Scan for the cell matching the given text and deliver its [X, Y] coordinate at center. 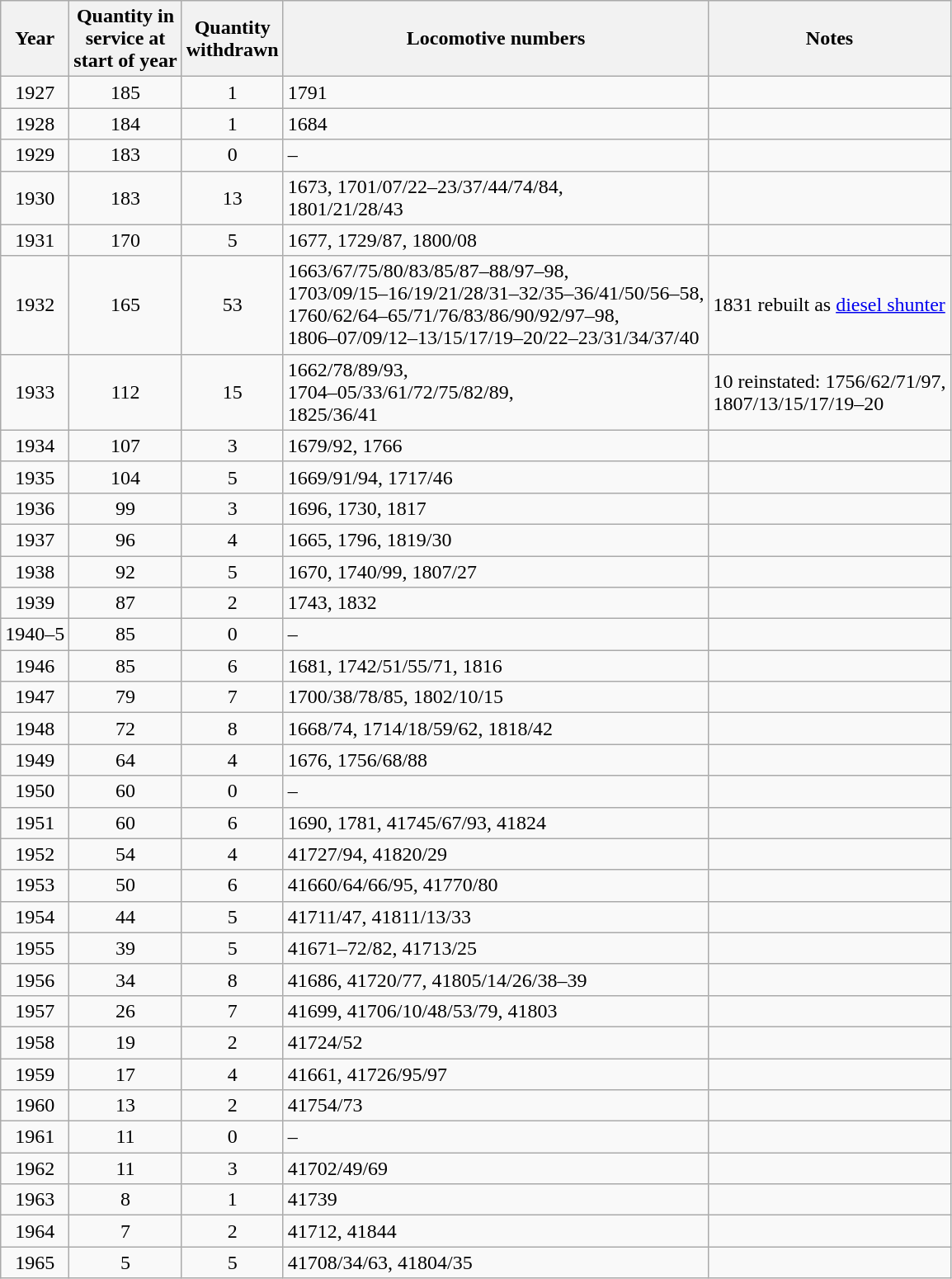
41708/34/63, 41804/35 [496, 1262]
1954 [35, 917]
1931 [35, 240]
1952 [35, 854]
1950 [35, 791]
41661, 41726/95/97 [496, 1074]
Notes [830, 39]
184 [125, 124]
1961 [35, 1137]
1938 [35, 572]
1831 rebuilt as diesel shunter [830, 305]
41711/47, 41811/13/33 [496, 917]
1949 [35, 760]
15 [233, 392]
1965 [35, 1262]
19 [125, 1042]
1684 [496, 124]
72 [125, 729]
107 [125, 446]
1681, 1742/51/55/71, 1816 [496, 666]
34 [125, 979]
41702/49/69 [496, 1168]
1700/38/78/85, 1802/10/15 [496, 697]
41724/52 [496, 1042]
Year [35, 39]
50 [125, 885]
41660/64/66/95, 41770/80 [496, 885]
1958 [35, 1042]
41712, 41844 [496, 1231]
1743, 1832 [496, 603]
1933 [35, 392]
1679/92, 1766 [496, 446]
1690, 1781, 41745/67/93, 41824 [496, 823]
79 [125, 697]
104 [125, 477]
41699, 41706/10/48/53/79, 41803 [496, 1011]
165 [125, 305]
1959 [35, 1074]
1696, 1730, 1817 [496, 508]
1960 [35, 1106]
1665, 1796, 1819/30 [496, 540]
1946 [35, 666]
1947 [35, 697]
1940–5 [35, 635]
1935 [35, 477]
1962 [35, 1168]
1956 [35, 979]
1791 [496, 92]
1953 [35, 885]
185 [125, 92]
1673, 1701/07/22–23/37/44/74/84,1801/21/28/43 [496, 198]
Quantitywithdrawn [233, 39]
1948 [35, 729]
170 [125, 240]
112 [125, 392]
26 [125, 1011]
41671–72/82, 41713/25 [496, 948]
17 [125, 1074]
1677, 1729/87, 1800/08 [496, 240]
1936 [35, 508]
1939 [35, 603]
Locomotive numbers [496, 39]
Quantity inservice atstart of year [125, 39]
1934 [35, 446]
41739 [496, 1200]
1676, 1756/68/88 [496, 760]
41754/73 [496, 1106]
41686, 41720/77, 41805/14/26/38–39 [496, 979]
92 [125, 572]
1932 [35, 305]
99 [125, 508]
1670, 1740/99, 1807/27 [496, 572]
1937 [35, 540]
53 [233, 305]
1929 [35, 155]
54 [125, 854]
39 [125, 948]
1668/74, 1714/18/59/62, 1818/42 [496, 729]
1957 [35, 1011]
1927 [35, 92]
96 [125, 540]
1669/91/94, 1717/46 [496, 477]
1930 [35, 198]
1928 [35, 124]
1964 [35, 1231]
1963 [35, 1200]
1951 [35, 823]
10 reinstated: 1756/62/71/97,1807/13/15/17/19–20 [830, 392]
41727/94, 41820/29 [496, 854]
1955 [35, 948]
44 [125, 917]
1662/78/89/93,1704–05/33/61/72/75/82/89,1825/36/41 [496, 392]
87 [125, 603]
64 [125, 760]
